Provide the (X, Y) coordinate of the cell's center where the given text is located.  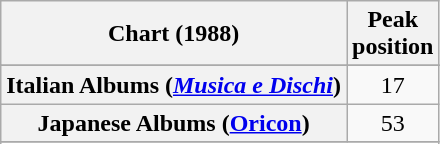
Japanese Albums (Oricon) (174, 123)
Italian Albums (Musica e Dischi) (174, 85)
Chart (1988) (174, 34)
Peakposition (393, 34)
53 (393, 123)
17 (393, 85)
